For the text-containing cell, return its midpoint in (x, y) coordinate format. 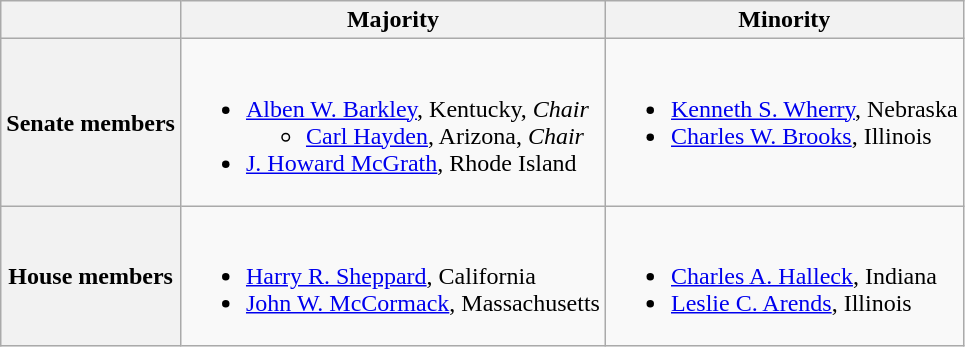
Harry R. Sheppard, California John W. McCormack, Massachusetts (392, 276)
Kenneth S. Wherry, NebraskaCharles W. Brooks, Illinois (784, 122)
Senate members (91, 122)
Alben W. Barkley, Kentucky, Chair Carl Hayden, Arizona, ChairJ. Howard McGrath, Rhode Island (392, 122)
Minority (784, 20)
Majority (392, 20)
House members (91, 276)
Charles A. Halleck, IndianaLeslie C. Arends, Illinois (784, 276)
